Search for the cell housing the specified text and yield its (X, Y) center coordinate. 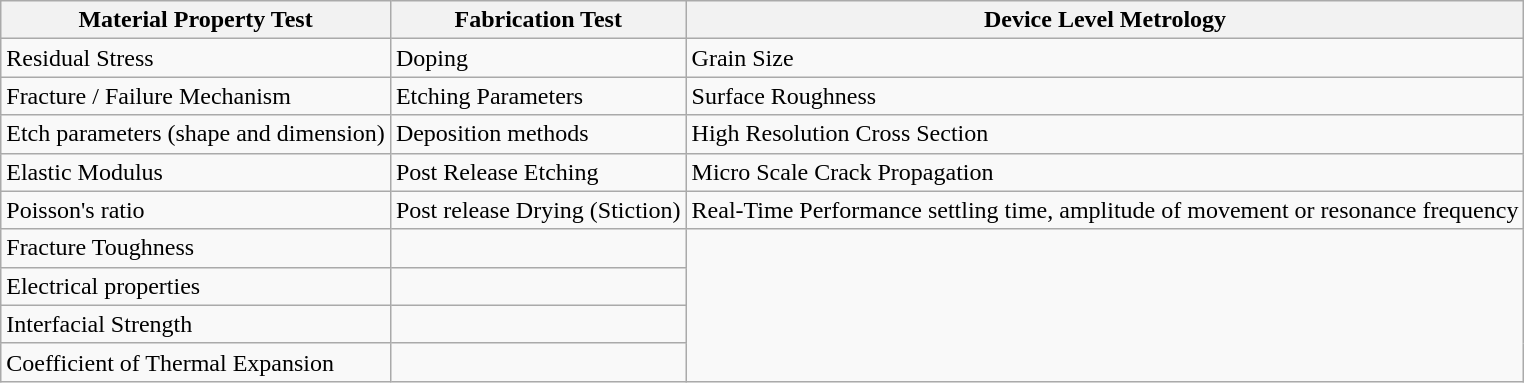
Fabrication Test (538, 20)
Micro Scale Crack Propagation (1105, 172)
Fracture / Failure Mechanism (196, 96)
Device Level Metrology (1105, 20)
Deposition methods (538, 134)
Elastic Modulus (196, 172)
Surface Roughness (1105, 96)
Doping (538, 58)
Grain Size (1105, 58)
Interfacial Strength (196, 324)
Material Property Test (196, 20)
Post Release Etching (538, 172)
High Resolution Cross Section (1105, 134)
Post release Drying (Stiction) (538, 210)
Electrical properties (196, 286)
Coefficient of Thermal Expansion (196, 362)
Poisson's ratio (196, 210)
Fracture Toughness (196, 248)
Etch parameters (shape and dimension) (196, 134)
Residual Stress (196, 58)
Etching Parameters (538, 96)
Real-Time Performance settling time, amplitude of movement or resonance frequency (1105, 210)
